Provide the [X, Y] coordinate of the cell's center where the given text is located.  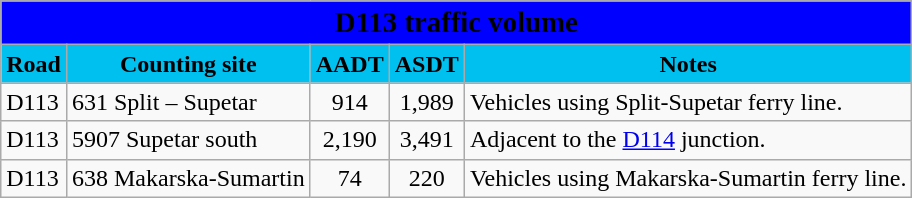
AADT [350, 64]
D113 traffic volume [456, 23]
638 Makarska-Sumartin [188, 178]
2,190 [350, 140]
74 [350, 178]
Vehicles using Split-Supetar ferry line. [688, 102]
914 [350, 102]
Road [34, 64]
Counting site [188, 64]
3,491 [426, 140]
Adjacent to the D114 junction. [688, 140]
1,989 [426, 102]
5907 Supetar south [188, 140]
220 [426, 178]
Notes [688, 64]
631 Split – Supetar [188, 102]
Vehicles using Makarska-Sumartin ferry line. [688, 178]
ASDT [426, 64]
